Return [x, y] of the center of cell containing provided text 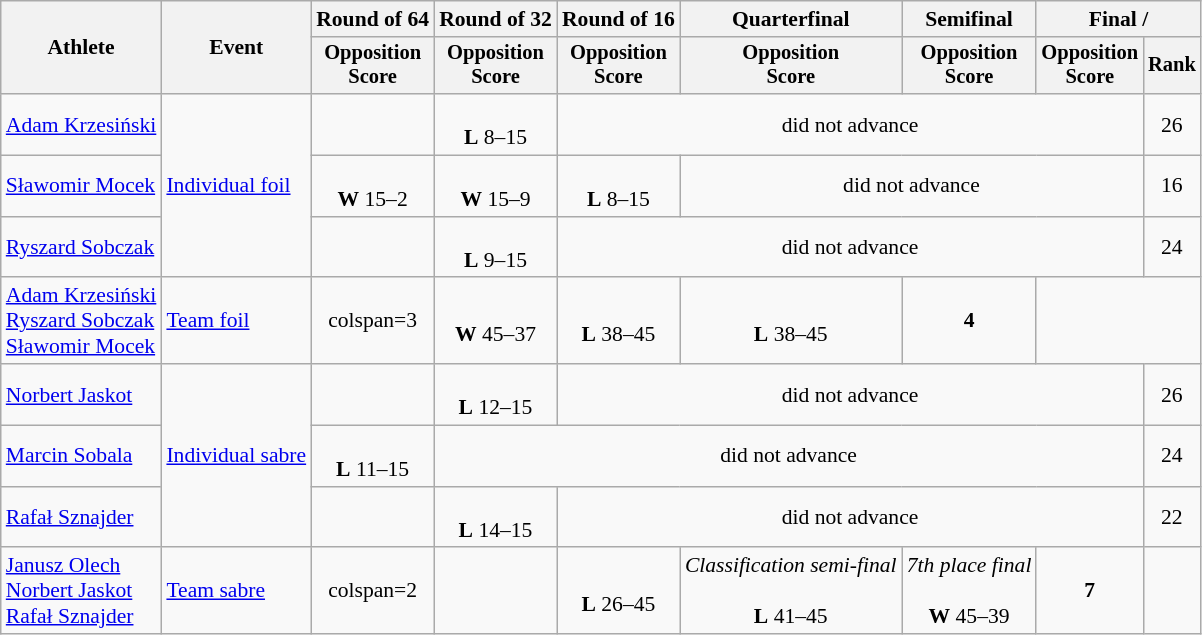
Athlete [82, 48]
L 12–15 [496, 394]
W 15–9 [496, 186]
Event [236, 48]
W 15–2 [372, 186]
Quarterfinal [791, 19]
Final / [1118, 19]
L 9–15 [496, 248]
Classification semi-finalL 41–45 [791, 592]
Round of 32 [496, 19]
Norbert Jaskot [82, 394]
7th place finalW 45–39 [970, 592]
W 45–37 [496, 322]
L 14–15 [496, 518]
Individual sabre [236, 456]
Round of 64 [372, 19]
Marcin Sobala [82, 456]
Adam Krzesiński [82, 124]
Round of 16 [618, 19]
Adam KrzesińskiRyszard SobczakSławomir Mocek [82, 322]
16 [1172, 186]
Semifinal [970, 19]
Janusz OlechNorbert JaskotRafał Sznajder [82, 592]
L 11–15 [372, 456]
4 [970, 322]
Team foil [236, 322]
Rafał Sznajder [82, 518]
22 [1172, 518]
Sławomir Mocek [82, 186]
7 [1090, 592]
colspan=2 [372, 592]
Ryszard Sobczak [82, 248]
L 26–45 [618, 592]
Team sabre [236, 592]
colspan=3 [372, 322]
Rank [1172, 66]
Individual foil [236, 186]
